Search for the cell housing the specified text and yield its (x, y) center coordinate. 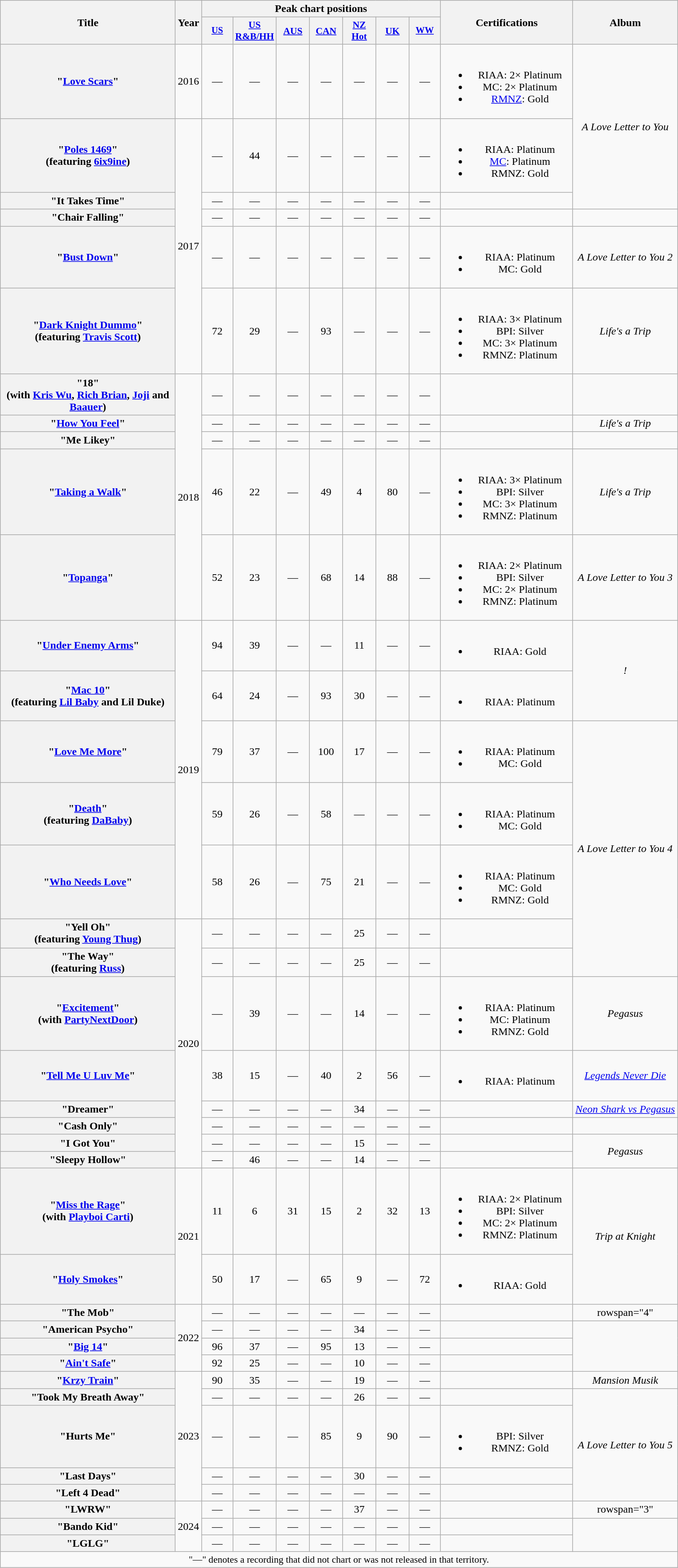
AUS (292, 31)
64 (217, 696)
80 (393, 491)
"Holy Smokes" (88, 1279)
Certifications (507, 22)
"Took My Breath Away" (88, 1397)
2024 (189, 1526)
"Excitement"(with PartyNextDoor) (88, 1014)
RIAA: PlatinumMC: GoldRMNZ: Gold (507, 882)
31 (292, 1211)
RIAA: 2× PlatinumMC: 2× PlatinumRMNZ: Gold (507, 82)
"18"(with Kris Wu, Rich Brian, Joji and Baauer) (88, 394)
Peak chart positions (321, 9)
100 (326, 752)
"Sleepy Hollow" (88, 1159)
85 (326, 1436)
"Dreamer" (88, 1109)
23 (255, 578)
22 (255, 491)
88 (393, 578)
40 (326, 1076)
"Cash Only" (88, 1126)
32 (393, 1211)
2019 (189, 770)
"Taking a Walk" (88, 491)
Mansion Musik (625, 1380)
4 (359, 491)
2018 (189, 497)
"Bando Kid" (88, 1526)
49 (326, 491)
"Tell Me U Luv Me" (88, 1076)
68 (326, 578)
Title (88, 22)
"Love Scars" (88, 82)
21 (359, 882)
44 (255, 155)
"Yell Oh"(featuring Young Thug) (88, 933)
rowspan="3" (625, 1510)
"I Got You" (88, 1143)
"Miss the Rage"(with Playboi Carti) (88, 1211)
"Death"(featuring DaBaby) (88, 814)
92 (217, 1363)
2023 (189, 1436)
A Love Letter to You 2 (625, 257)
"Mac 10"(featuring Lil Baby and Lil Duke) (88, 696)
75 (326, 882)
2022 (189, 1338)
"Under Enemy Arms" (88, 646)
BPI: SilverRMNZ: Gold (507, 1436)
A Love Letter to You 4 (625, 849)
"Love Me More" (88, 752)
rowspan="4" (625, 1313)
56 (393, 1076)
"Krzy Train" (88, 1380)
35 (255, 1380)
"Ain't Safe" (88, 1363)
19 (359, 1380)
CAN (326, 31)
"Hurts Me" (88, 1436)
79 (217, 752)
"Left 4 Dead" (88, 1493)
"Poles 1469"(featuring 6ix9ine) (88, 155)
A Love Letter to You (625, 127)
Neon Shark vs Pegasus (625, 1109)
50 (217, 1279)
38 (217, 1076)
USR&B/HH (255, 31)
Legends Never Die (625, 1076)
"Who Needs Love" (88, 882)
US (217, 31)
"Me Likey" (88, 440)
"American Psycho" (88, 1330)
65 (326, 1279)
6 (255, 1211)
2016 (189, 82)
"Bust Down" (88, 257)
Year (189, 22)
"The Way"(featuring Russ) (88, 962)
"The Mob" (88, 1313)
A Love Letter to You 3 (625, 578)
2021 (189, 1236)
NZHot (359, 31)
"LWRW" (88, 1510)
"LGLG" (88, 1543)
29 (255, 331)
"Chair Falling" (88, 218)
"Topanga" (88, 578)
"How You Feel" (88, 423)
"Dark Knight Dummo"(featuring Travis Scott) (88, 331)
96 (217, 1346)
24 (255, 696)
WW (425, 31)
"Last Days" (88, 1476)
Trip at Knight (625, 1236)
95 (326, 1346)
10 (359, 1363)
94 (217, 646)
"Big 14" (88, 1346)
UK (393, 31)
2020 (189, 1043)
A Love Letter to You 5 (625, 1445)
2017 (189, 246)
52 (217, 578)
! (625, 671)
"It Takes Time" (88, 201)
Album (625, 22)
59 (217, 814)
"—" denotes a recording that did not chart or was not released in that territory. (339, 1560)
